Return (X, Y) of the center of cell containing provided text 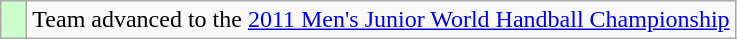
Team advanced to the 2011 Men's Junior World Handball Championship (381, 20)
